Detect which cell encompasses the target text, then output its (x, y) center coordinate. 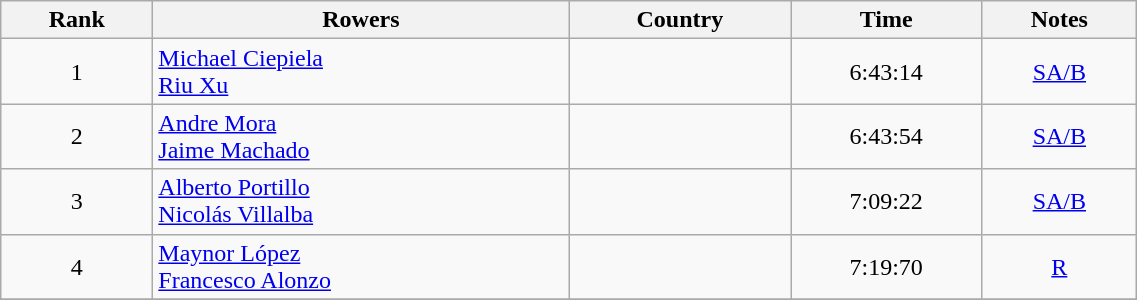
4 (77, 266)
6:43:14 (886, 72)
Maynor LópezFrancesco Alonzo (361, 266)
Country (680, 20)
6:43:54 (886, 136)
Time (886, 20)
Alberto PortilloNicolás Villalba (361, 202)
Rowers (361, 20)
Andre MoraJaime Machado (361, 136)
Rank (77, 20)
7:09:22 (886, 202)
R (1060, 266)
2 (77, 136)
3 (77, 202)
Notes (1060, 20)
7:19:70 (886, 266)
1 (77, 72)
Michael CiepielaRiu Xu (361, 72)
